Identify which cell holds the provided text, then report its (X, Y) central coordinate. 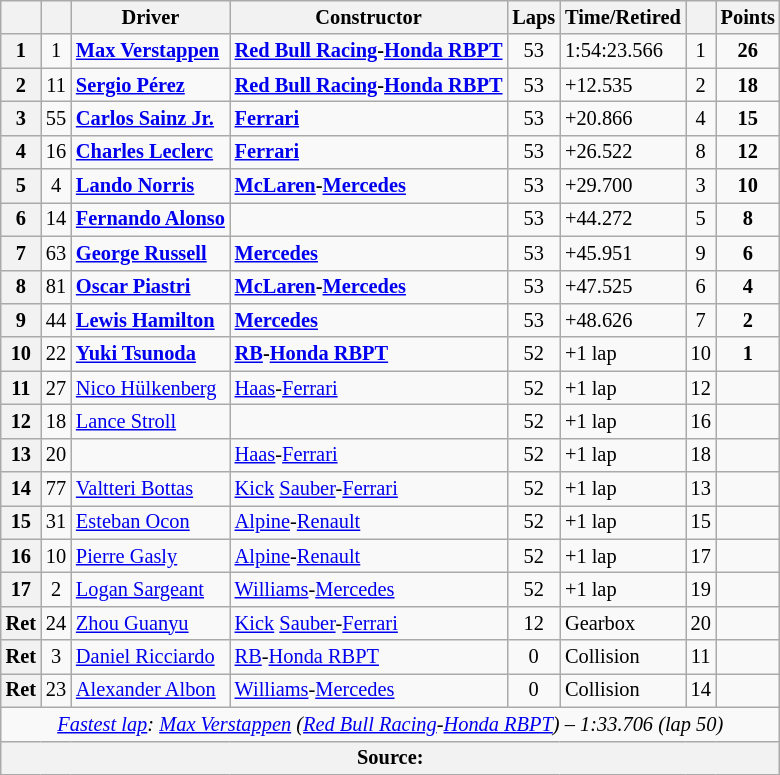
Esteban Ocon (150, 522)
Max Verstappen (150, 51)
+26.522 (623, 152)
Driver (150, 17)
23 (56, 690)
+12.535 (623, 85)
77 (56, 489)
Time/Retired (623, 17)
Fernando Alonso (150, 219)
Lewis Hamilton (150, 320)
Sergio Pérez (150, 85)
22 (56, 354)
Points (748, 17)
Zhou Guanyu (150, 623)
24 (56, 623)
81 (56, 287)
+48.626 (623, 320)
Pierre Gasly (150, 556)
55 (56, 118)
Constructor (369, 17)
27 (56, 388)
Daniel Ricciardo (150, 657)
26 (748, 51)
Logan Sargeant (150, 589)
+29.700 (623, 186)
31 (56, 522)
+44.272 (623, 219)
Nico Hülkenberg (150, 388)
Source: (390, 758)
Carlos Sainz Jr. (150, 118)
44 (56, 320)
Yuki Tsunoda (150, 354)
1:54:23.566 (623, 51)
Charles Leclerc (150, 152)
Oscar Piastri (150, 287)
Lando Norris (150, 186)
George Russell (150, 253)
63 (56, 253)
Gearbox (623, 623)
+47.525 (623, 287)
+20.866 (623, 118)
Fastest lap: Max Verstappen (Red Bull Racing-Honda RBPT) – 1:33.706 (lap 50) (390, 724)
Laps (534, 17)
19 (701, 589)
Valtteri Bottas (150, 489)
Alexander Albon (150, 690)
+45.951 (623, 253)
Lance Stroll (150, 421)
